Identify which cell holds the provided text, then report its [X, Y] central coordinate. 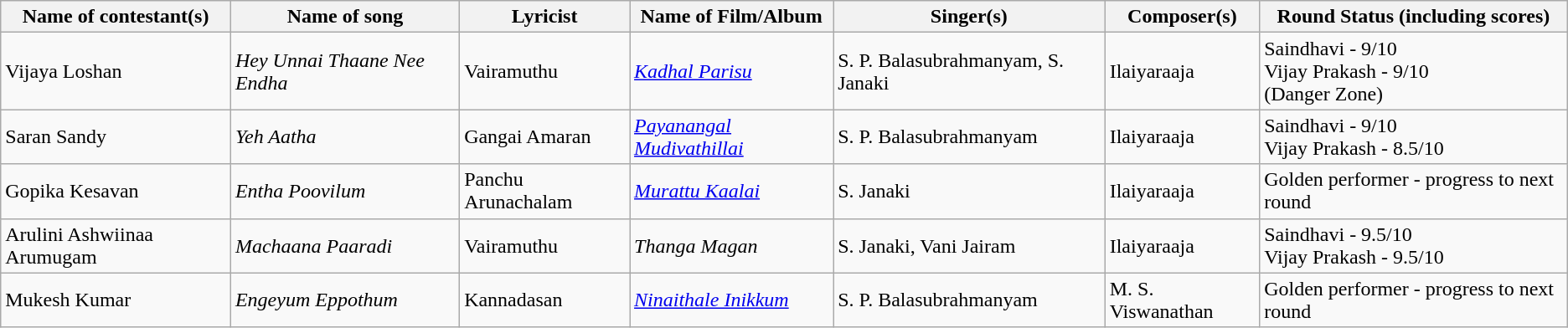
Saindhavi - 9/10Vijay Prakash - 9/10(Danger Zone) [1414, 71]
Composer(s) [1182, 17]
Panchu Arunachalam [544, 191]
Payanangal Mudivathillai [732, 137]
Name of song [345, 17]
Gangai Amaran [544, 137]
Round Status (including scores) [1414, 17]
Ninaithale Inikkum [732, 300]
Mukesh Kumar [116, 300]
M. S. Viswanathan [1182, 300]
Arulini Ashwiinaa Arumugam [116, 246]
Singer(s) [970, 17]
S. Janaki [970, 191]
Yeh Aatha [345, 137]
Thanga Magan [732, 246]
Engeyum Eppothum [345, 300]
Saindhavi - 9.5/10Vijay Prakash - 9.5/10 [1414, 246]
Saran Sandy [116, 137]
Entha Poovilum [345, 191]
Murattu Kaalai [732, 191]
Kadhal Parisu [732, 71]
Gopika Kesavan [116, 191]
Lyricist [544, 17]
Vijaya Loshan [116, 71]
S. P. Balasubrahmanyam, S. Janaki [970, 71]
Hey Unnai Thaane Nee Endha [345, 71]
Saindhavi - 9/10Vijay Prakash - 8.5/10 [1414, 137]
Machaana Paaradi [345, 246]
S. Janaki, Vani Jairam [970, 246]
Name of contestant(s) [116, 17]
Name of Film/Album [732, 17]
Kannadasan [544, 300]
